Return [x, y] of the center of cell containing provided text 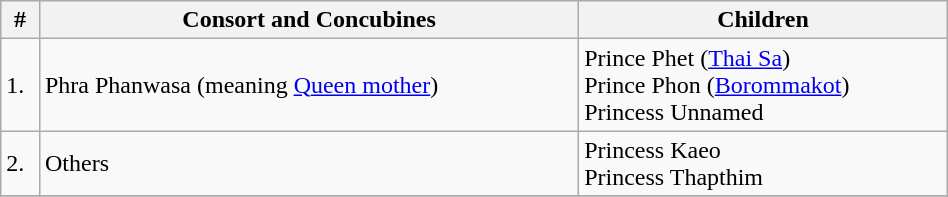
1. [20, 85]
Princess KaeoPrincess Thapthim [764, 164]
Others [308, 164]
Children [764, 20]
Phra Phanwasa (meaning Queen mother) [308, 85]
# [20, 20]
2. [20, 164]
Consort and Concubines [308, 20]
Prince Phet (Thai Sa)Prince Phon (Borommakot)Princess Unnamed [764, 85]
